Search for the cell housing the specified text and yield its [x, y] center coordinate. 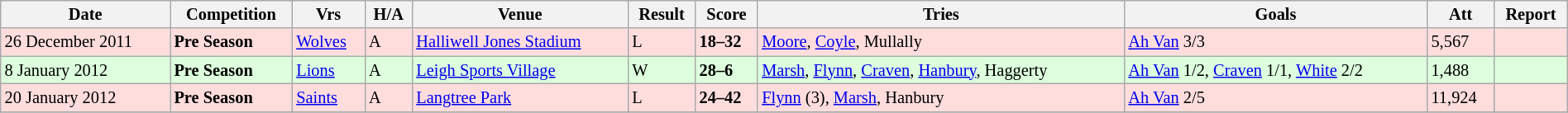
Leigh Sports Village [519, 70]
1,488 [1460, 70]
Moore, Coyle, Mullally [941, 42]
8 January 2012 [86, 70]
Ah Van 2/5 [1275, 97]
28–6 [727, 70]
Lions [328, 70]
W [662, 70]
11,924 [1460, 97]
Marsh, Flynn, Craven, Hanbury, Haggerty [941, 70]
24–42 [727, 97]
Flynn (3), Marsh, Hanbury [941, 97]
Score [727, 14]
26 December 2011 [86, 42]
Saints [328, 97]
Tries [941, 14]
Wolves [328, 42]
18–32 [727, 42]
Result [662, 14]
Report [1532, 14]
20 January 2012 [86, 97]
Competition [232, 14]
5,567 [1460, 42]
Ah Van 1/2, Craven 1/1, White 2/2 [1275, 70]
Vrs [328, 14]
Goals [1275, 14]
Langtree Park [519, 97]
Venue [519, 14]
Att [1460, 14]
Ah Van 3/3 [1275, 42]
Halliwell Jones Stadium [519, 42]
H/A [389, 14]
Date [86, 14]
